Find where the given text appears and provide that cell's center as (x, y) coordinate. 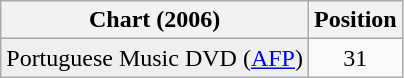
Chart (2006) (155, 20)
31 (355, 58)
Position (355, 20)
Portuguese Music DVD (AFP) (155, 58)
